Return the (x, y) coordinate for the center point of the cell that contains the specified text.  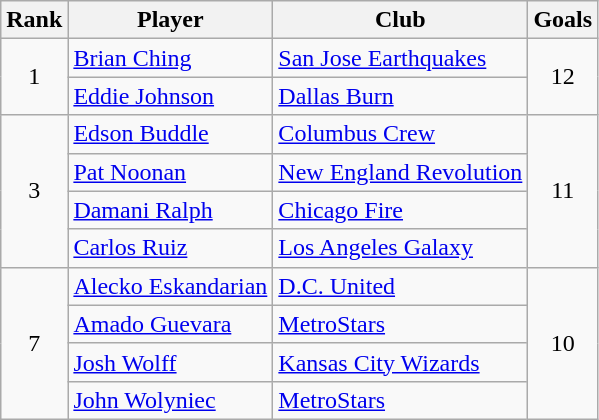
7 (34, 343)
Edson Buddle (170, 134)
11 (563, 191)
Player (170, 20)
Goals (563, 20)
Carlos Ruiz (170, 248)
3 (34, 191)
Alecko Eskandarian (170, 286)
Club (400, 20)
Damani Ralph (170, 210)
Pat Noonan (170, 172)
Columbus Crew (400, 134)
1 (34, 77)
New England Revolution (400, 172)
Kansas City Wizards (400, 362)
Chicago Fire (400, 210)
Eddie Johnson (170, 96)
San Jose Earthquakes (400, 58)
Josh Wolff (170, 362)
12 (563, 77)
Amado Guevara (170, 324)
Rank (34, 20)
D.C. United (400, 286)
John Wolyniec (170, 400)
10 (563, 343)
Brian Ching (170, 58)
Los Angeles Galaxy (400, 248)
Dallas Burn (400, 96)
